Scan for the cell matching the given text and deliver its [x, y] coordinate at center. 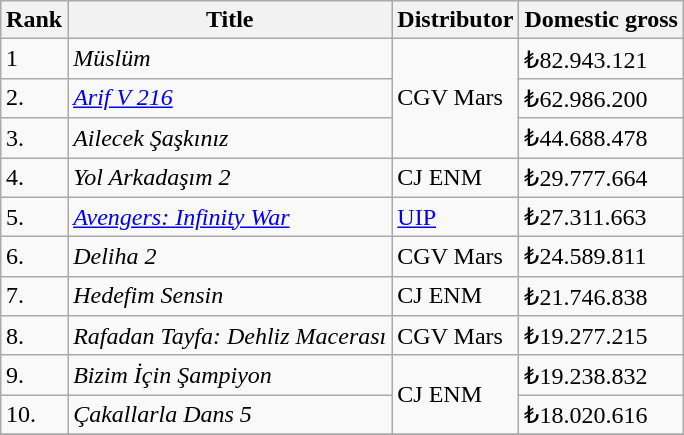
9. [34, 375]
10. [34, 415]
Çakallarla Dans 5 [230, 415]
Rank [34, 20]
Arif V 216 [230, 98]
Bizim İçin Şampiyon [230, 375]
7. [34, 296]
8. [34, 336]
₺18.020.616 [602, 415]
Distributor [456, 20]
2. [34, 98]
4. [34, 178]
₺19.277.215 [602, 336]
₺82.943.121 [602, 59]
3. [34, 138]
Hedefim Sensin [230, 296]
₺29.777.664 [602, 178]
Müslüm [230, 59]
1 [34, 59]
UIP [456, 217]
Title [230, 20]
₺44.688.478 [602, 138]
Rafadan Tayfa: Dehliz Macerası [230, 336]
₺24.589.811 [602, 257]
₺21.746.838 [602, 296]
₺62.986.200 [602, 98]
Domestic gross [602, 20]
Deliha 2 [230, 257]
Ailecek Şaşkınız [230, 138]
Avengers: Infinity War [230, 217]
₺27.311.663 [602, 217]
5. [34, 217]
Yol Arkadaşım 2 [230, 178]
₺19.238.832 [602, 375]
6. [34, 257]
